Output the (X, Y) coordinate of the center of the cell containing the given text.  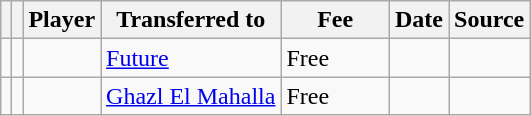
Source (488, 20)
Transferred to (191, 20)
Date (418, 20)
Future (191, 58)
Fee (336, 20)
Ghazl El Mahalla (191, 96)
Player (62, 20)
